Detect which cell encompasses the target text, then output its (X, Y) center coordinate. 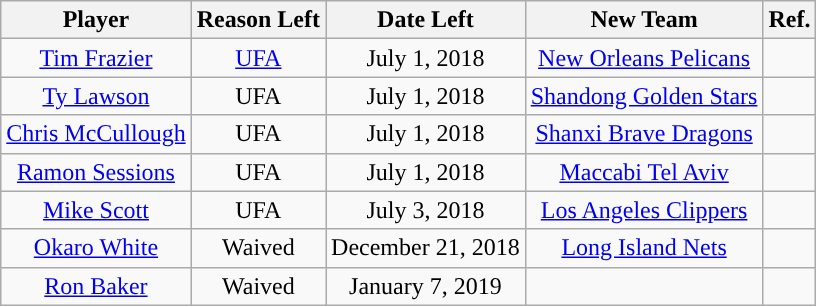
Shandong Golden Stars (644, 96)
Shanxi Brave Dragons (644, 134)
Ref. (790, 20)
New Team (644, 20)
December 21, 2018 (426, 248)
Long Island Nets (644, 248)
Ron Baker (96, 286)
Maccabi Tel Aviv (644, 172)
Okaro White (96, 248)
Los Angeles Clippers (644, 210)
July 3, 2018 (426, 210)
Chris McCullough (96, 134)
New Orleans Pelicans (644, 58)
Ty Lawson (96, 96)
Ramon Sessions (96, 172)
January 7, 2019 (426, 286)
Reason Left (258, 20)
Date Left (426, 20)
Tim Frazier (96, 58)
Player (96, 20)
Mike Scott (96, 210)
